Pinpoint the cell where the given text exists, returning its (x, y) midpoint coordinate. 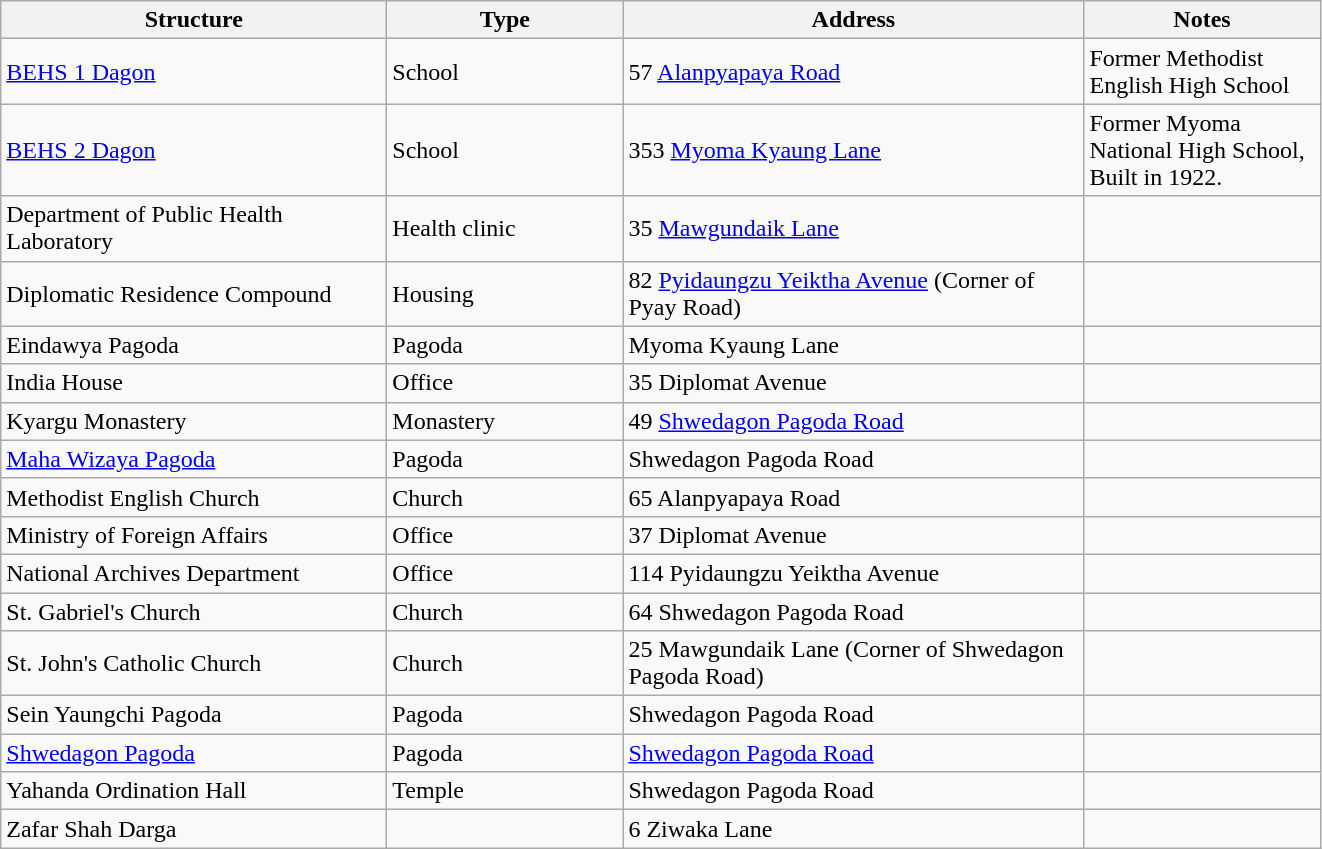
Former Methodist English High School (1202, 72)
25 Mawgundaik Lane (Corner of Shwedagon Pagoda Road) (854, 664)
Ministry of Foreign Affairs (194, 535)
65 Alanpyapaya Road (854, 497)
353 Myoma Kyaung Lane (854, 150)
BEHS 1 Dagon (194, 72)
Monastery (505, 421)
Yahanda Ordination Hall (194, 791)
Health clinic (505, 228)
Type (505, 20)
64 Shwedagon Pagoda Road (854, 611)
37 Diplomat Avenue (854, 535)
6 Ziwaka Lane (854, 829)
Myoma Kyaung Lane (854, 345)
Methodist English Church (194, 497)
82 Pyidaungzu Yeiktha Avenue (Corner of Pyay Road) (854, 294)
Housing (505, 294)
Notes (1202, 20)
Department of Public Health Laboratory (194, 228)
Former Myoma National High School, Built in 1922. (1202, 150)
35 Mawgundaik Lane (854, 228)
Shwedagon Pagoda (194, 753)
National Archives Department (194, 573)
Address (854, 20)
57 Alanpyapaya Road (854, 72)
Temple (505, 791)
Eindawya Pagoda (194, 345)
BEHS 2 Dagon (194, 150)
Kyargu Monastery (194, 421)
Structure (194, 20)
India House (194, 383)
114 Pyidaungzu Yeiktha Avenue (854, 573)
St. Gabriel's Church (194, 611)
49 Shwedagon Pagoda Road (854, 421)
Sein Yaungchi Pagoda (194, 715)
Zafar Shah Darga (194, 829)
Maha Wizaya Pagoda (194, 459)
St. John's Catholic Church (194, 664)
35 Diplomat Avenue (854, 383)
Diplomatic Residence Compound (194, 294)
